Pinpoint the cell where the given text exists, returning its [X, Y] midpoint coordinate. 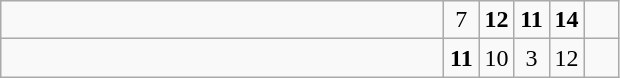
10 [496, 58]
7 [462, 20]
14 [566, 20]
3 [532, 58]
